Detect which cell encompasses the target text, then output its (x, y) center coordinate. 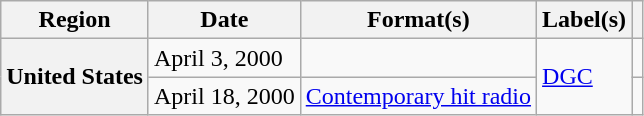
April 18, 2000 (224, 96)
April 3, 2000 (224, 58)
United States (75, 77)
Date (224, 20)
Label(s) (584, 20)
DGC (584, 77)
Region (75, 20)
Contemporary hit radio (418, 96)
Format(s) (418, 20)
